Pinpoint the cell where the given text exists, returning its (x, y) midpoint coordinate. 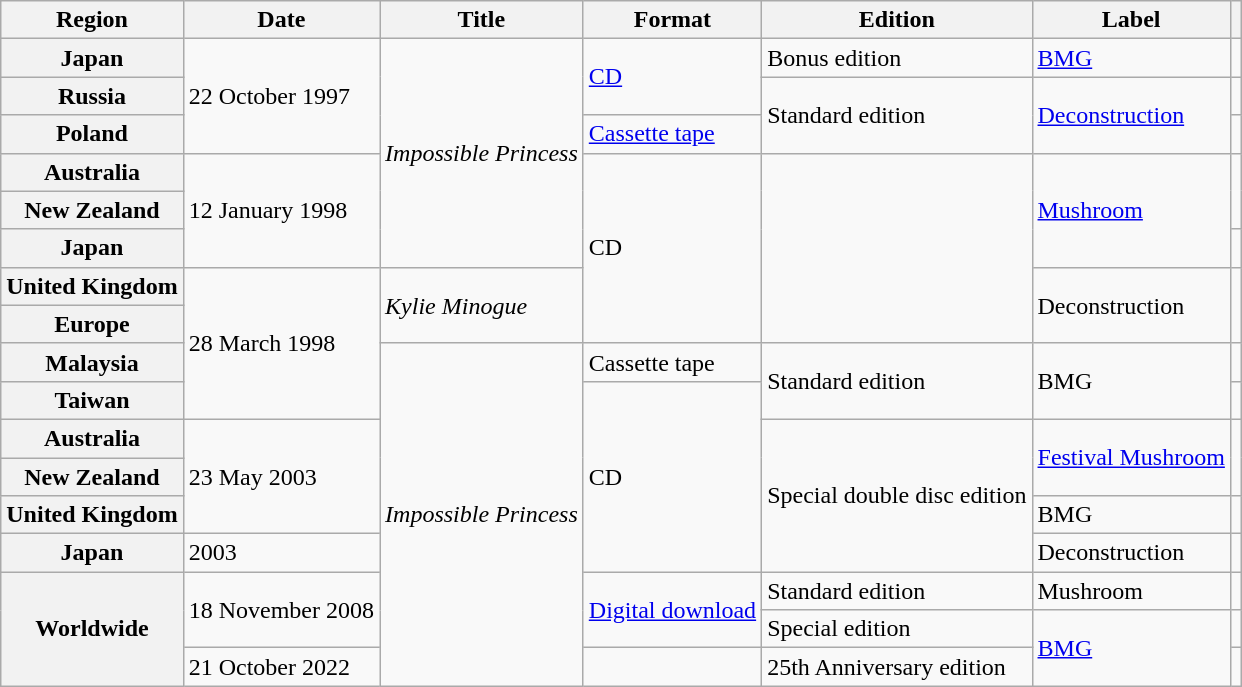
Kylie Minogue (482, 305)
Taiwan (92, 400)
22 October 1997 (281, 96)
Bonus edition (897, 58)
Festival Mushroom (1131, 457)
Russia (92, 96)
Date (281, 20)
Region (92, 20)
Edition (897, 20)
2003 (281, 553)
12 January 1998 (281, 210)
Title (482, 20)
23 May 2003 (281, 476)
Special double disc edition (897, 495)
25th Anniversary edition (897, 667)
Special edition (897, 629)
Label (1131, 20)
Europe (92, 324)
Malaysia (92, 362)
Digital download (672, 610)
Worldwide (92, 629)
28 March 1998 (281, 343)
21 October 2022 (281, 667)
Format (672, 20)
18 November 2008 (281, 610)
Poland (92, 134)
